Search for the cell housing the specified text and yield its [x, y] center coordinate. 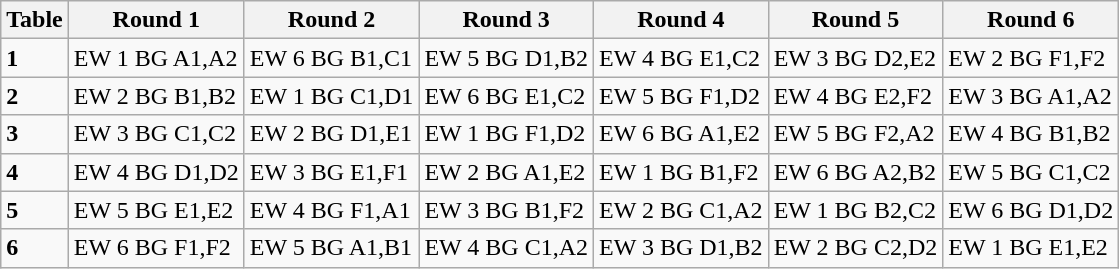
EW 6 BG E1,C2 [506, 96]
EW 1 BG B2,C2 [856, 210]
EW 1 BG A1,A2 [156, 58]
EW 4 BG E2,F2 [856, 96]
Round 2 [332, 20]
EW 1 BG F1,D2 [506, 134]
EW 5 BG F2,A2 [856, 134]
EW 3 BG A1,A2 [1031, 96]
4 [35, 172]
EW 6 BG F1,F2 [156, 248]
Table [35, 20]
Round 4 [682, 20]
5 [35, 210]
EW 5 BG F1,D2 [682, 96]
EW 4 BG B1,B2 [1031, 134]
1 [35, 58]
EW 6 BG A2,B2 [856, 172]
EW 6 BG D1,D2 [1031, 210]
EW 2 BG D1,E1 [332, 134]
EW 2 BG F1,F2 [1031, 58]
6 [35, 248]
EW 2 BG A1,E2 [506, 172]
EW 6 BG B1,C1 [332, 58]
2 [35, 96]
3 [35, 134]
EW 1 BG C1,D1 [332, 96]
EW 5 BG C1,C2 [1031, 172]
Round 5 [856, 20]
EW 3 BG D1,B2 [682, 248]
EW 4 BG E1,C2 [682, 58]
Round 6 [1031, 20]
EW 3 BG C1,C2 [156, 134]
EW 3 BG D2,E2 [856, 58]
EW 5 BG E1,E2 [156, 210]
EW 5 BG A1,B1 [332, 248]
EW 4 BG D1,D2 [156, 172]
EW 1 BG E1,E2 [1031, 248]
EW 4 BG C1,A2 [506, 248]
EW 3 BG B1,F2 [506, 210]
Round 3 [506, 20]
EW 3 BG E1,F1 [332, 172]
EW 2 BG C2,D2 [856, 248]
EW 5 BG D1,B2 [506, 58]
EW 2 BG C1,A2 [682, 210]
Round 1 [156, 20]
EW 2 BG B1,B2 [156, 96]
EW 6 BG A1,E2 [682, 134]
EW 1 BG B1,F2 [682, 172]
EW 4 BG F1,A1 [332, 210]
